For the text-containing cell, return its midpoint in [X, Y] coordinate format. 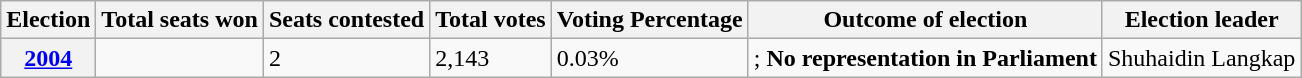
2,143 [491, 58]
Election [48, 20]
2004 [48, 58]
Total seats won [180, 20]
Election leader [1201, 20]
Outcome of election [925, 20]
Shuhaidin Langkap [1201, 58]
Seats contested [346, 20]
2 [346, 58]
Voting Percentage [650, 20]
Total votes [491, 20]
; No representation in Parliament [925, 58]
0.03% [650, 58]
